Extract the [X, Y] coordinate from the center of the cell holding the provided text.  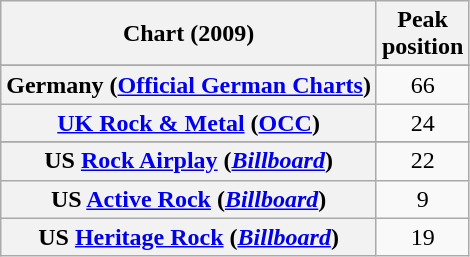
Peakposition [422, 34]
US Active Rock (Billboard) [189, 199]
24 [422, 123]
US Heritage Rock (Billboard) [189, 237]
19 [422, 237]
22 [422, 161]
US Rock Airplay (Billboard) [189, 161]
9 [422, 199]
66 [422, 85]
UK Rock & Metal (OCC) [189, 123]
Chart (2009) [189, 34]
Germany (Official German Charts) [189, 85]
